From the cell containing the given text, extract its center point as (X, Y) coordinate. 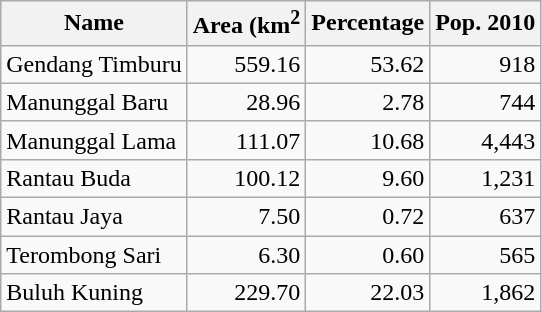
744 (486, 102)
10.68 (368, 140)
2.78 (368, 102)
53.62 (368, 64)
Pop. 2010 (486, 24)
Area (km2 (246, 24)
28.96 (246, 102)
7.50 (246, 217)
1,862 (486, 293)
Gendang Timburu (94, 64)
Percentage (368, 24)
1,231 (486, 178)
100.12 (246, 178)
0.72 (368, 217)
Name (94, 24)
918 (486, 64)
22.03 (368, 293)
111.07 (246, 140)
565 (486, 255)
6.30 (246, 255)
Rantau Buda (94, 178)
4,443 (486, 140)
9.60 (368, 178)
Manunggal Lama (94, 140)
559.16 (246, 64)
Manunggal Baru (94, 102)
0.60 (368, 255)
637 (486, 217)
Rantau Jaya (94, 217)
Buluh Kuning (94, 293)
229.70 (246, 293)
Terombong Sari (94, 255)
